Determine the (X, Y) coordinate at the center of the cell enclosing the given text.  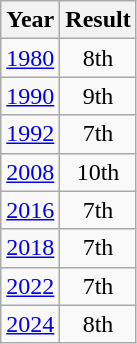
2024 (30, 324)
1992 (30, 134)
2022 (30, 286)
10th (98, 172)
2016 (30, 210)
1980 (30, 58)
Result (98, 20)
Year (30, 20)
9th (98, 96)
2008 (30, 172)
1990 (30, 96)
2018 (30, 248)
